Determine the (x, y) coordinate at the center of the cell enclosing the given text.  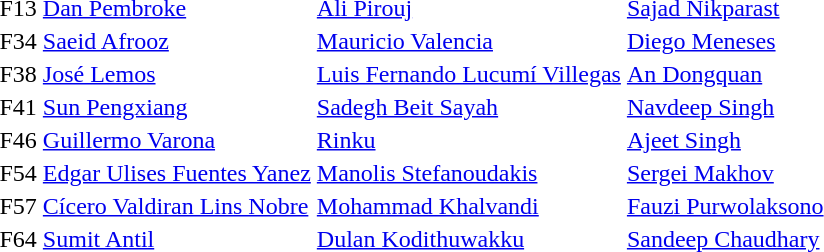
Saeid Afrooz (176, 41)
Guillermo Varona (176, 140)
Mohammad Khalvandi (468, 206)
Cícero Valdiran Lins Nobre (176, 206)
Manolis Stefanoudakis (468, 173)
Rinku (468, 140)
Sun Pengxiang (176, 107)
Edgar Ulises Fuentes Yanez (176, 173)
Sadegh Beit Sayah (468, 107)
Mauricio Valencia (468, 41)
José Lemos (176, 74)
Luis Fernando Lucumí Villegas (468, 74)
